Search for the cell housing the specified text and yield its [X, Y] center coordinate. 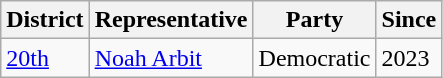
Party [314, 20]
Since [409, 20]
Democratic [314, 58]
20th [45, 58]
2023 [409, 58]
Noah Arbit [171, 58]
Representative [171, 20]
District [45, 20]
